Capture the cell that displays the provided text and extract its [x, y] central coordinate. 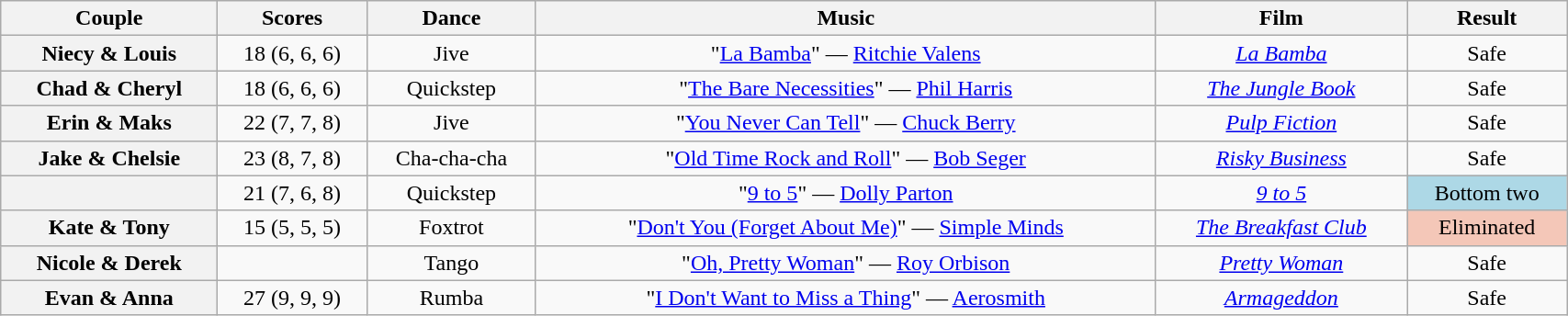
Chad & Cheryl [109, 88]
Niecy & Louis [109, 53]
27 (9, 9, 9) [292, 298]
Result [1487, 18]
Nicole & Derek [109, 263]
Risky Business [1281, 158]
Scores [292, 18]
Rumba [451, 298]
15 (5, 5, 5) [292, 228]
"La Bamba" — Ritchie Valens [845, 53]
Erin & Maks [109, 123]
"The Bare Necessities" — Phil Harris [845, 88]
9 to 5 [1281, 193]
Armageddon [1281, 298]
Film [1281, 18]
"Old Time Rock and Roll" — Bob Seger [845, 158]
Couple [109, 18]
23 (8, 7, 8) [292, 158]
Jake & Chelsie [109, 158]
21 (7, 6, 8) [292, 193]
Dance [451, 18]
Kate & Tony [109, 228]
La Bamba [1281, 53]
Tango [451, 263]
"I Don't Want to Miss a Thing" — Aerosmith [845, 298]
The Breakfast Club [1281, 228]
"Don't You (Forget About Me)" — Simple Minds [845, 228]
Pretty Woman [1281, 263]
"9 to 5" — Dolly Parton [845, 193]
"Oh, Pretty Woman" — Roy Orbison [845, 263]
"You Never Can Tell" — Chuck Berry [845, 123]
Cha-cha-cha [451, 158]
Pulp Fiction [1281, 123]
Eliminated [1487, 228]
Music [845, 18]
22 (7, 7, 8) [292, 123]
The Jungle Book [1281, 88]
Evan & Anna [109, 298]
Foxtrot [451, 228]
Bottom two [1487, 193]
